Return [X, Y] of the center of cell containing provided text 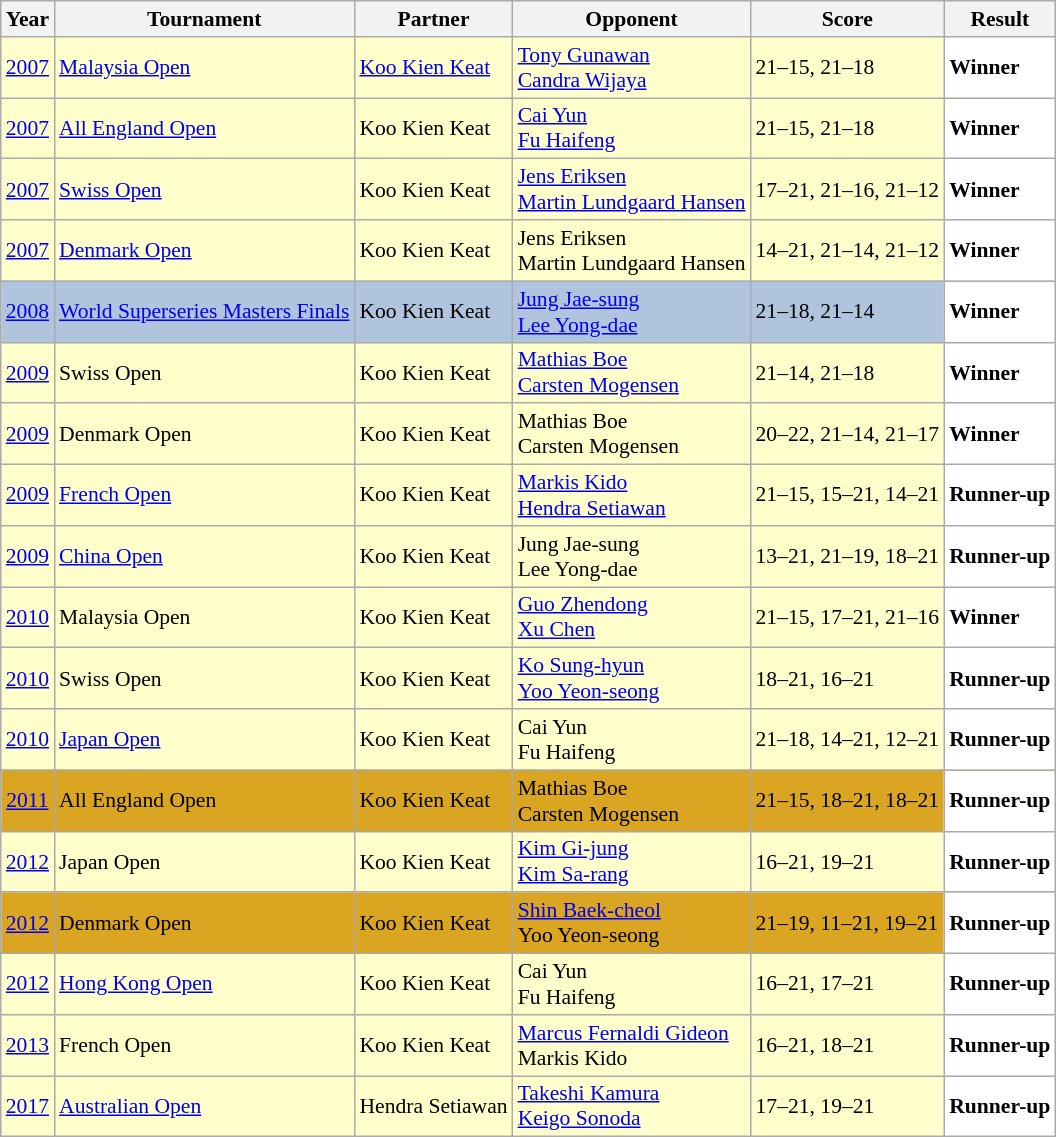
Australian Open [204, 1106]
Score [848, 19]
Marcus Fernaldi Gideon Markis Kido [632, 1046]
2011 [28, 800]
2017 [28, 1106]
13–21, 21–19, 18–21 [848, 556]
Tony Gunawan Candra Wijaya [632, 68]
21–15, 18–21, 18–21 [848, 800]
21–18, 21–14 [848, 312]
Ko Sung-hyun Yoo Yeon-seong [632, 678]
Hong Kong Open [204, 984]
Tournament [204, 19]
17–21, 19–21 [848, 1106]
Partner [433, 19]
Hendra Setiawan [433, 1106]
21–14, 21–18 [848, 372]
17–21, 21–16, 21–12 [848, 190]
16–21, 19–21 [848, 862]
14–21, 21–14, 21–12 [848, 250]
Year [28, 19]
16–21, 17–21 [848, 984]
21–18, 14–21, 12–21 [848, 740]
2013 [28, 1046]
Markis Kido Hendra Setiawan [632, 496]
World Superseries Masters Finals [204, 312]
2008 [28, 312]
20–22, 21–14, 21–17 [848, 434]
21–15, 17–21, 21–16 [848, 618]
Kim Gi-jung Kim Sa-rang [632, 862]
Result [1000, 19]
21–19, 11–21, 19–21 [848, 924]
Shin Baek-cheol Yoo Yeon-seong [632, 924]
Opponent [632, 19]
16–21, 18–21 [848, 1046]
Takeshi Kamura Keigo Sonoda [632, 1106]
China Open [204, 556]
Guo Zhendong Xu Chen [632, 618]
21–15, 15–21, 14–21 [848, 496]
18–21, 16–21 [848, 678]
